Locate the cell with the specified text and output its (X, Y) center coordinate. 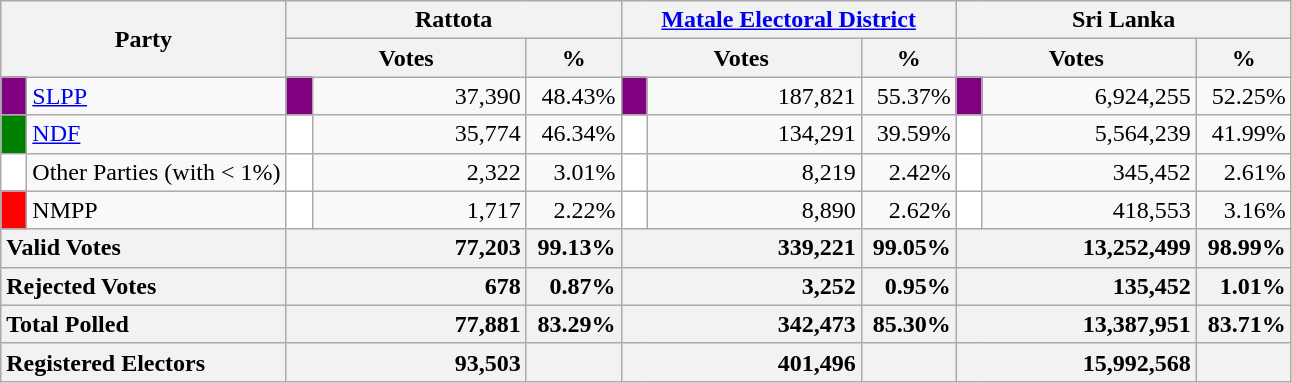
342,473 (741, 324)
Sri Lanka (1124, 20)
15,992,568 (1076, 362)
0.87% (574, 286)
8,219 (754, 172)
39.59% (908, 134)
2,322 (419, 172)
135,452 (1076, 286)
2.22% (574, 210)
2.42% (908, 172)
Total Polled (144, 324)
418,553 (1089, 210)
77,203 (406, 248)
Registered Electors (144, 362)
41.99% (1244, 134)
SLPP (156, 96)
3,252 (741, 286)
8,890 (754, 210)
Party (144, 39)
Valid Votes (144, 248)
5,564,239 (1089, 134)
NDF (156, 134)
13,252,499 (1076, 248)
1.01% (1244, 286)
339,221 (741, 248)
77,881 (406, 324)
52.25% (1244, 96)
187,821 (754, 96)
99.05% (908, 248)
83.29% (574, 324)
13,387,951 (1076, 324)
Other Parties (with < 1%) (156, 172)
99.13% (574, 248)
6,924,255 (1089, 96)
1,717 (419, 210)
35,774 (419, 134)
134,291 (754, 134)
2.62% (908, 210)
37,390 (419, 96)
48.43% (574, 96)
3.01% (574, 172)
46.34% (574, 134)
55.37% (908, 96)
83.71% (1244, 324)
85.30% (908, 324)
Matale Electoral District (788, 20)
Rattota (454, 20)
93,503 (406, 362)
2.61% (1244, 172)
678 (406, 286)
0.95% (908, 286)
NMPP (156, 210)
345,452 (1089, 172)
3.16% (1244, 210)
98.99% (1244, 248)
401,496 (741, 362)
Rejected Votes (144, 286)
